Return the [x, y] coordinate for the center point of the cell that contains the specified text.  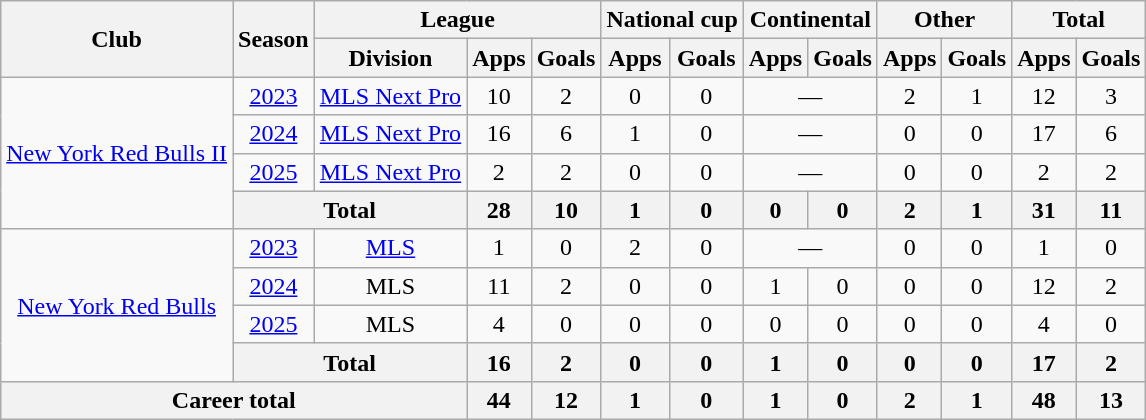
44 [499, 400]
3 [1111, 96]
Continental [810, 20]
Other [944, 20]
13 [1111, 400]
Career total [234, 400]
48 [1044, 400]
Season [273, 39]
28 [499, 210]
League [458, 20]
Division [390, 58]
National cup [672, 20]
New York Red Bulls II [117, 153]
New York Red Bulls [117, 305]
Club [117, 39]
31 [1044, 210]
